Extract the (X, Y) coordinate from the center of the cell holding the provided text.  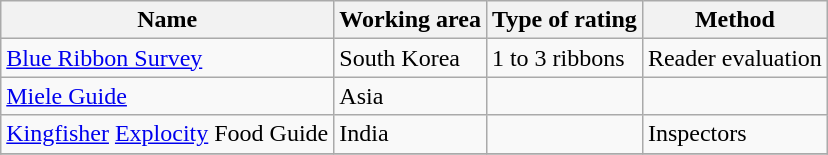
Name (168, 20)
1 to 3 ribbons (564, 58)
Blue Ribbon Survey (168, 58)
Kingfisher Explocity Food Guide (168, 134)
Asia (410, 96)
India (410, 134)
Reader evaluation (734, 58)
South Korea (410, 58)
Miele Guide (168, 96)
Type of rating (564, 20)
Inspectors (734, 134)
Working area (410, 20)
Method (734, 20)
